From the cell containing the given text, extract its center point as (x, y) coordinate. 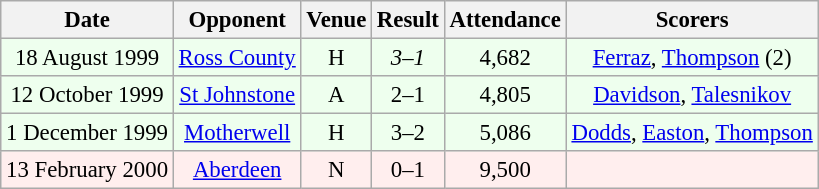
0–1 (408, 170)
N (336, 170)
Result (408, 20)
Date (88, 20)
Attendance (505, 20)
Ross County (237, 58)
Scorers (692, 20)
3–2 (408, 133)
2–1 (408, 95)
Dodds, Easton, Thompson (692, 133)
1 December 1999 (88, 133)
4,805 (505, 95)
Ferraz, Thompson (2) (692, 58)
5,086 (505, 133)
Opponent (237, 20)
18 August 1999 (88, 58)
9,500 (505, 170)
Davidson, Talesnikov (692, 95)
13 February 2000 (88, 170)
4,682 (505, 58)
12 October 1999 (88, 95)
A (336, 95)
Aberdeen (237, 170)
Venue (336, 20)
3–1 (408, 58)
Motherwell (237, 133)
St Johnstone (237, 95)
